Pinpoint the cell where the given text exists, returning its (X, Y) midpoint coordinate. 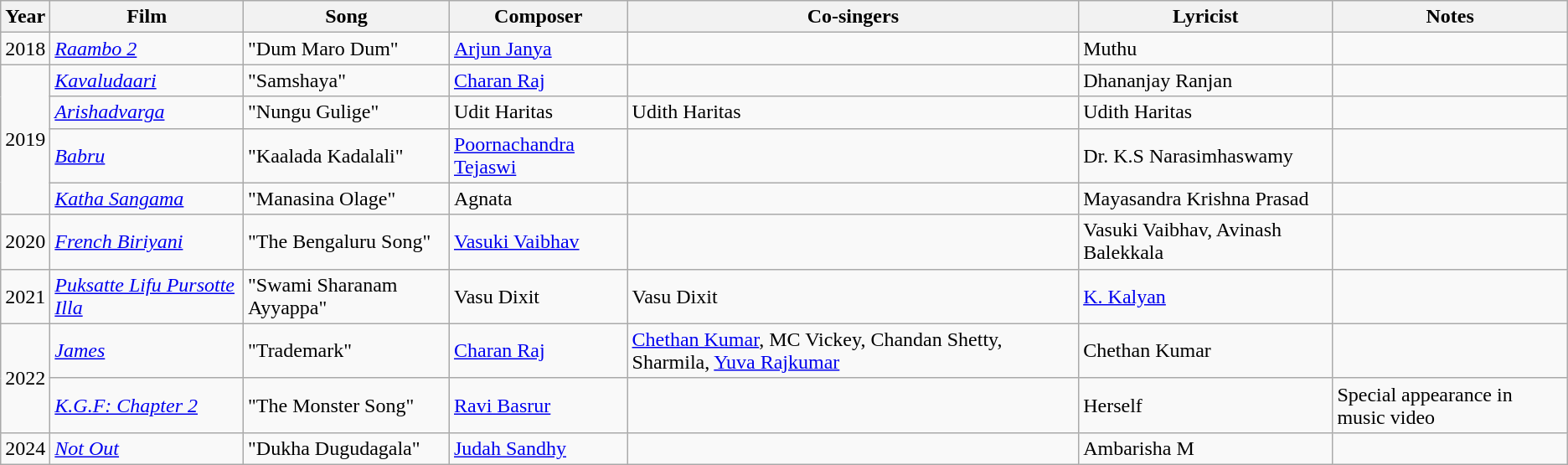
Film (147, 17)
Herself (1206, 406)
K.G.F: Chapter 2 (147, 406)
Ravi Basrur (538, 406)
Puksatte Lifu Pursotte Illa (147, 297)
"Swami Sharanam Ayyappa" (346, 297)
Raambo 2 (147, 49)
Kavaludaari (147, 80)
"Trademark" (346, 350)
2022 (25, 378)
2024 (25, 448)
Chethan Kumar, MC Vickey, Chandan Shetty, Sharmila, Yuva Rajkumar (853, 350)
Dhananjay Ranjan (1206, 80)
Year (25, 17)
2021 (25, 297)
Arjun Janya (538, 49)
Not Out (147, 448)
"Nungu Gulige" (346, 112)
2020 (25, 241)
Co-singers (853, 17)
"The Bengaluru Song" (346, 241)
K. Kalyan (1206, 297)
"Manasina Olage" (346, 199)
Udit Haritas (538, 112)
"Dum Maro Dum" (346, 49)
French Biriyani (147, 241)
"The Monster Song" (346, 406)
"Kaalada Kadalali" (346, 156)
Dr. K.S Narasimhaswamy (1206, 156)
Mayasandra Krishna Prasad (1206, 199)
2019 (25, 139)
Notes (1450, 17)
Arishadvarga (147, 112)
Muthu (1206, 49)
Lyricist (1206, 17)
Vasuki Vaibhav, Avinash Balekkala (1206, 241)
Ambarisha M (1206, 448)
Poornachandra Tejaswi (538, 156)
Babru (147, 156)
James (147, 350)
Song (346, 17)
"Samshaya" (346, 80)
"Dukha Dugudagala" (346, 448)
Vasuki Vaibhav (538, 241)
2018 (25, 49)
Composer (538, 17)
Agnata (538, 199)
Special appearance in music video (1450, 406)
Chethan Kumar (1206, 350)
Judah Sandhy (538, 448)
Katha Sangama (147, 199)
